Capture the cell that displays the provided text and extract its (X, Y) central coordinate. 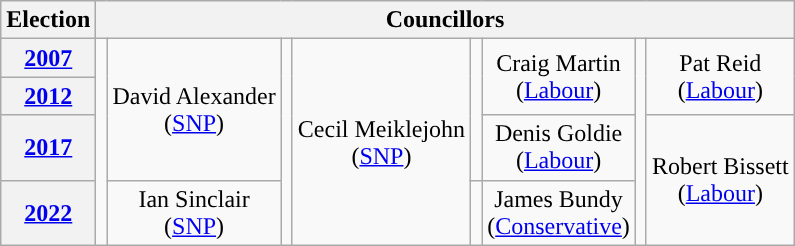
2012 (48, 96)
Robert Bissett(Labour) (720, 180)
Denis Goldie(Labour) (559, 148)
Election (48, 20)
David Alexander(SNP) (194, 110)
2022 (48, 212)
James Bundy(Conservative) (559, 212)
Councillors (445, 20)
2017 (48, 148)
Cecil Meiklejohn(SNP) (381, 142)
Ian Sinclair(SNP) (194, 212)
Pat Reid(Labour) (720, 77)
2007 (48, 58)
Craig Martin(Labour) (559, 77)
